Capture the cell that displays the provided text and extract its (x, y) central coordinate. 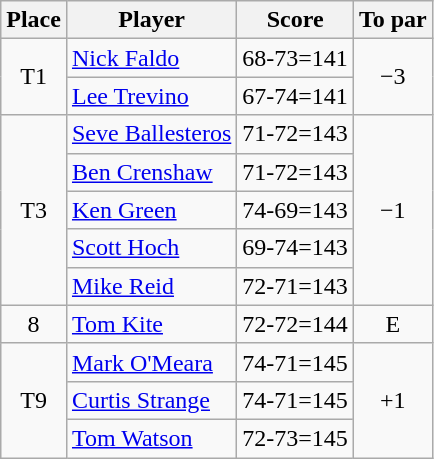
Score (296, 20)
E (392, 324)
Player (151, 20)
67-74=141 (296, 96)
+1 (392, 400)
69-74=143 (296, 248)
72-73=145 (296, 438)
Lee Trevino (151, 96)
Place (34, 20)
To par (392, 20)
74-69=143 (296, 210)
Seve Ballesteros (151, 134)
72-71=143 (296, 286)
68-73=141 (296, 58)
Curtis Strange (151, 400)
Mike Reid (151, 286)
−3 (392, 77)
Tom Kite (151, 324)
Ken Green (151, 210)
72-72=144 (296, 324)
−1 (392, 210)
Ben Crenshaw (151, 172)
Tom Watson (151, 438)
Mark O'Meara (151, 362)
Nick Faldo (151, 58)
T9 (34, 400)
T1 (34, 77)
8 (34, 324)
Scott Hoch (151, 248)
T3 (34, 210)
